Identify which cell holds the provided text, then report its [x, y] central coordinate. 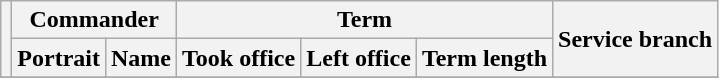
Took office [239, 58]
Portrait [59, 58]
Term [365, 20]
Term length [484, 58]
Name [140, 58]
Commander [94, 20]
Service branch [636, 39]
Left office [359, 58]
